Capture the cell that displays the provided text and extract its (x, y) central coordinate. 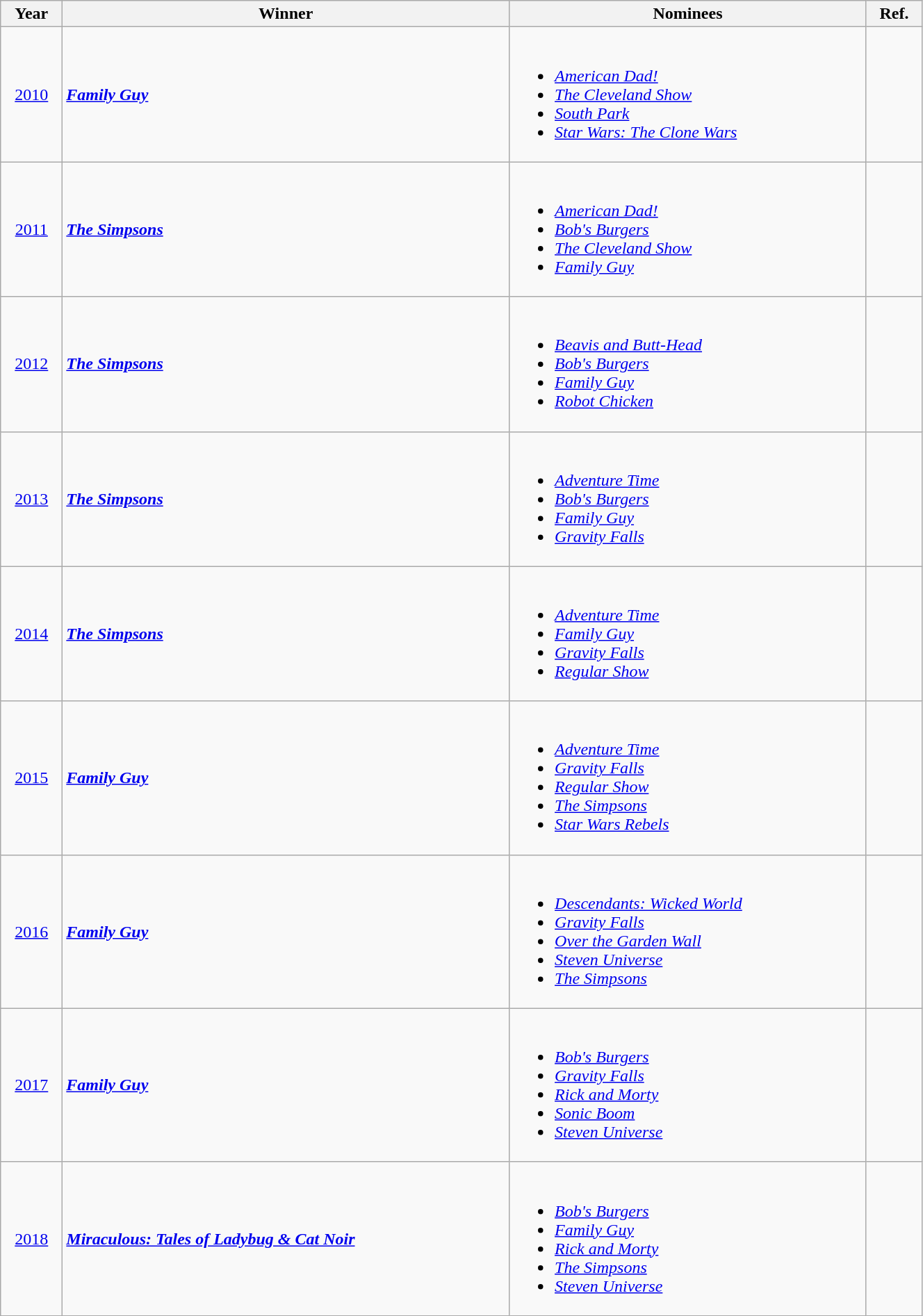
2014 (32, 634)
Ref. (894, 14)
Adventure TimeFamily GuyGravity FallsRegular Show (688, 634)
Descendants: Wicked WorldGravity FallsOver the Garden WallSteven UniverseThe Simpsons (688, 931)
American Dad!Bob's BurgersThe Cleveland ShowFamily Guy (688, 229)
2016 (32, 931)
2012 (32, 364)
Nominees (688, 14)
2010 (32, 94)
2015 (32, 778)
2013 (32, 499)
2011 (32, 229)
Bob's BurgersFamily GuyRick and MortyThe SimpsonsSteven Universe (688, 1238)
Miraculous: Tales of Ladybug & Cat Noir (286, 1238)
Year (32, 14)
2017 (32, 1085)
Winner (286, 14)
Beavis and Butt-HeadBob's BurgersFamily GuyRobot Chicken (688, 364)
2018 (32, 1238)
Adventure TimeGravity FallsRegular ShowThe SimpsonsStar Wars Rebels (688, 778)
American Dad!The Cleveland ShowSouth ParkStar Wars: The Clone Wars (688, 94)
Adventure TimeBob's BurgersFamily GuyGravity Falls (688, 499)
Bob's BurgersGravity FallsRick and MortySonic BoomSteven Universe (688, 1085)
